From the cell containing the given text, extract its center point as [x, y] coordinate. 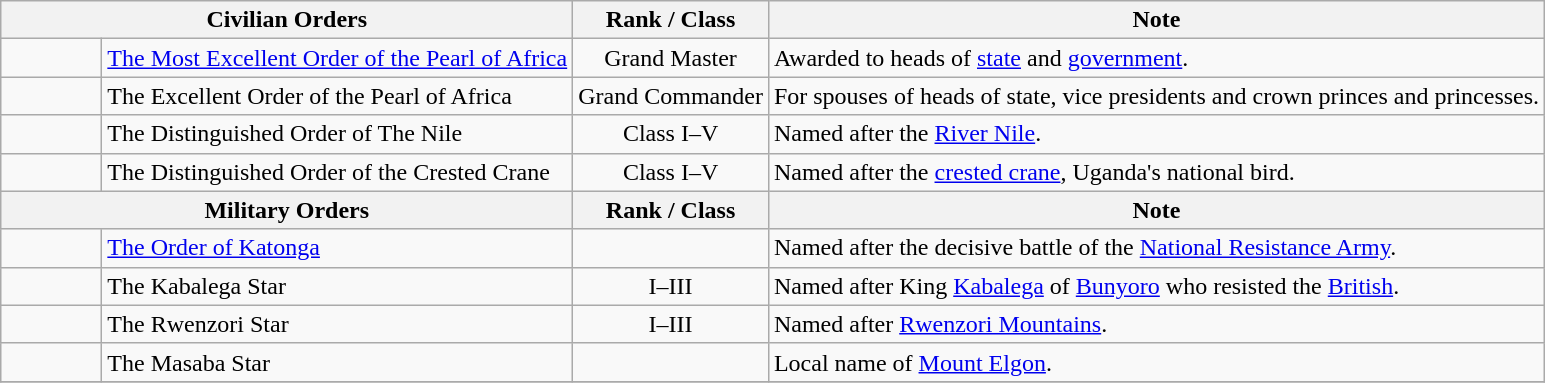
The Distinguished Order of The Nile [338, 134]
Named after the decisive battle of the National Resistance Army. [1156, 248]
Civilian Orders [287, 20]
The Excellent Order of the Pearl of Africa [338, 96]
Local name of Mount Elgon. [1156, 362]
The Distinguished Order of the Crested Crane [338, 172]
Military Orders [287, 210]
For spouses of heads of state, vice presidents and crown princes and princesses. [1156, 96]
Grand Commander [671, 96]
The Rwenzori Star [338, 324]
Awarded to heads of state and government. [1156, 58]
Named after the River Nile. [1156, 134]
Named after Rwenzori Mountains. [1156, 324]
The Most Excellent Order of the Pearl of Africa [338, 58]
Named after King Kabalega of Bunyoro who resisted the British. [1156, 286]
Grand Master [671, 58]
The Kabalega Star [338, 286]
Named after the crested crane, Uganda's national bird. [1156, 172]
The Masaba Star [338, 362]
The Order of Katonga [338, 248]
